Scan for the cell matching the given text and deliver its (x, y) coordinate at center. 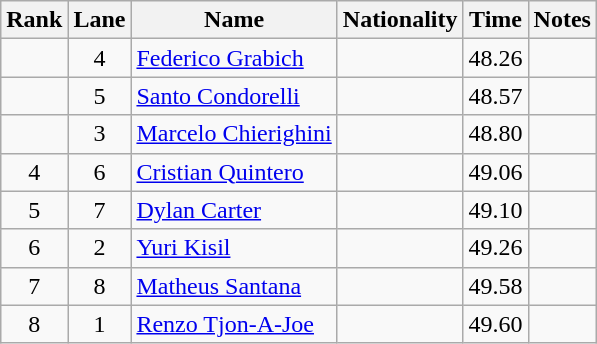
49.26 (496, 248)
1 (100, 324)
49.06 (496, 172)
Federico Grabich (234, 58)
Name (234, 20)
49.60 (496, 324)
Nationality (400, 20)
Marcelo Chierighini (234, 134)
Yuri Kisil (234, 248)
2 (100, 248)
Cristian Quintero (234, 172)
48.26 (496, 58)
3 (100, 134)
Dylan Carter (234, 210)
49.10 (496, 210)
48.57 (496, 96)
48.80 (496, 134)
49.58 (496, 286)
Notes (562, 20)
Lane (100, 20)
Rank (34, 20)
Time (496, 20)
Matheus Santana (234, 286)
Santo Condorelli (234, 96)
Renzo Tjon-A-Joe (234, 324)
